Locate the cell with the specified text and output its (X, Y) center coordinate. 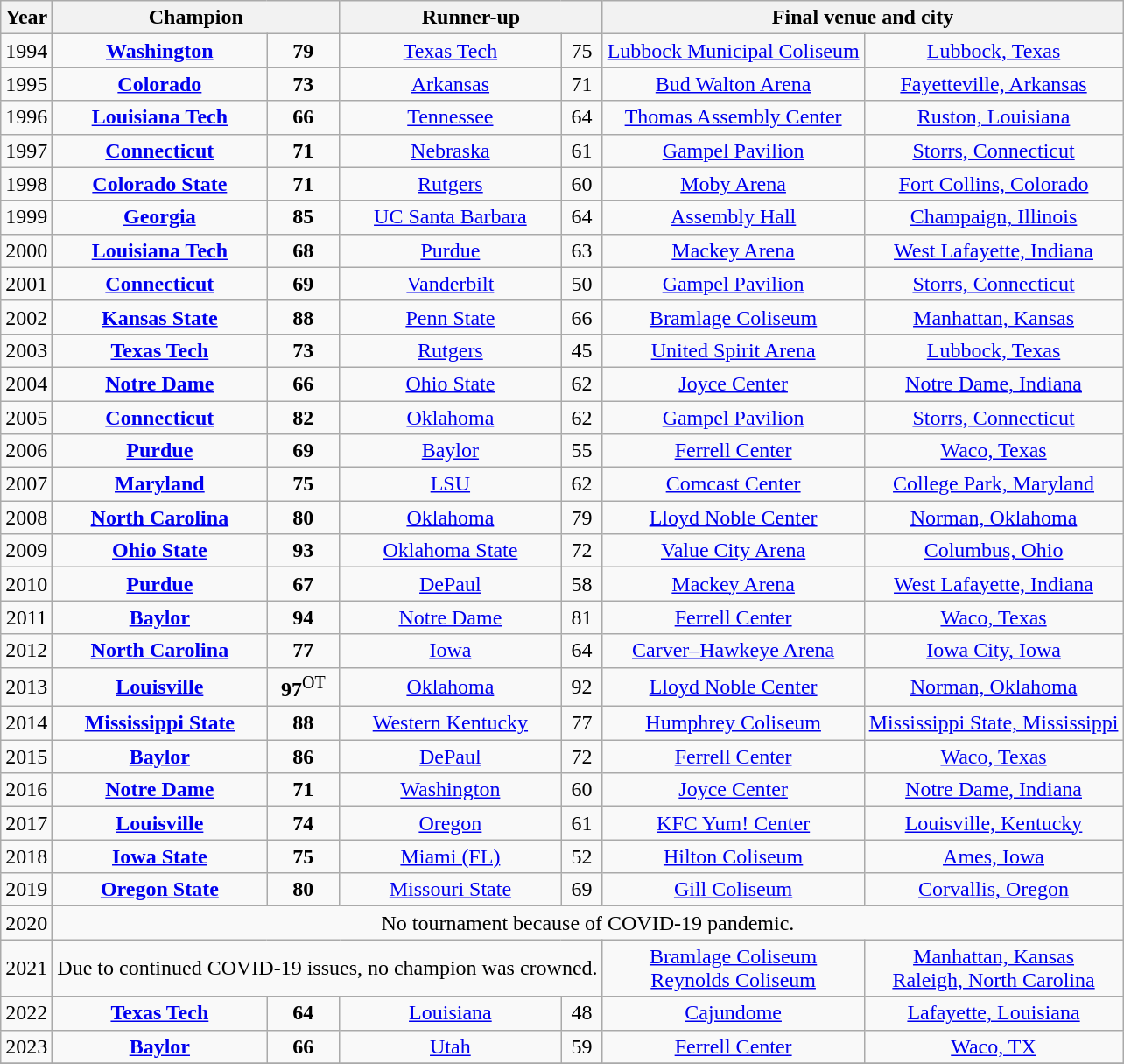
Champaign, Illinois (994, 217)
2001 (26, 284)
Humphrey Coliseum (734, 723)
LSU (450, 484)
Iowa State (159, 856)
Maryland (159, 484)
Fort Collins, Colorado (994, 184)
2019 (26, 890)
50 (581, 284)
81 (581, 617)
Iowa (450, 651)
Columbus, Ohio (994, 551)
2016 (26, 790)
45 (581, 350)
97OT (303, 687)
Bud Walton Arena (734, 84)
58 (581, 584)
Thomas Assembly Center (734, 117)
86 (303, 757)
College Park, Maryland (994, 484)
Fayetteville, Arkansas (994, 84)
Value City Arena (734, 551)
Moby Arena (734, 184)
2011 (26, 617)
85 (303, 217)
Corvallis, Oregon (994, 890)
1996 (26, 117)
Year (26, 18)
1999 (26, 217)
Ruston, Louisiana (994, 117)
82 (303, 418)
2021 (26, 969)
Miami (FL) (450, 856)
2006 (26, 451)
67 (303, 584)
Bramlage ColiseumReynolds Coliseum (734, 969)
Iowa City, Iowa (994, 651)
United Spirit Arena (734, 350)
2023 (26, 1046)
2015 (26, 757)
Cajundome (734, 1013)
63 (581, 250)
Waco, TX (994, 1046)
1995 (26, 84)
74 (303, 823)
Utah (450, 1046)
Louisiana (450, 1013)
Gill Coliseum (734, 890)
55 (581, 451)
2010 (26, 584)
Colorado State (159, 184)
93 (303, 551)
Carver–Hawkeye Arena (734, 651)
Arkansas (450, 84)
2017 (26, 823)
Lubbock Municipal Coliseum (734, 51)
Manhattan, Kansas (994, 317)
59 (581, 1046)
Oregon State (159, 890)
2002 (26, 317)
UC Santa Barbara (450, 217)
2003 (26, 350)
2007 (26, 484)
Mississippi State (159, 723)
52 (581, 856)
48 (581, 1013)
1998 (26, 184)
Assembly Hall (734, 217)
Nebraska (450, 151)
2014 (26, 723)
Manhattan, KansasRaleigh, North Carolina (994, 969)
Colorado (159, 84)
Louisville, Kentucky (994, 823)
Hilton Coliseum (734, 856)
2009 (26, 551)
Western Kentucky (450, 723)
2020 (26, 923)
Runner-up (471, 18)
Missouri State (450, 890)
Champion (196, 18)
Vanderbilt (450, 284)
Comcast Center (734, 484)
Tennessee (450, 117)
2022 (26, 1013)
92 (581, 687)
Lafayette, Louisiana (994, 1013)
94 (303, 617)
1997 (26, 151)
2008 (26, 518)
KFC Yum! Center (734, 823)
Due to continued COVID-19 issues, no champion was crowned. (327, 969)
2004 (26, 384)
2018 (26, 856)
2000 (26, 250)
2012 (26, 651)
Final venue and city (863, 18)
2005 (26, 418)
Kansas State (159, 317)
Mississippi State, Mississippi (994, 723)
68 (303, 250)
Georgia (159, 217)
Oregon (450, 823)
Bramlage Coliseum (734, 317)
Penn State (450, 317)
No tournament because of COVID-19 pandemic. (588, 923)
Ames, Iowa (994, 856)
1994 (26, 51)
2013 (26, 687)
Oklahoma State (450, 551)
